Scan for the cell matching the given text and deliver its (x, y) coordinate at center. 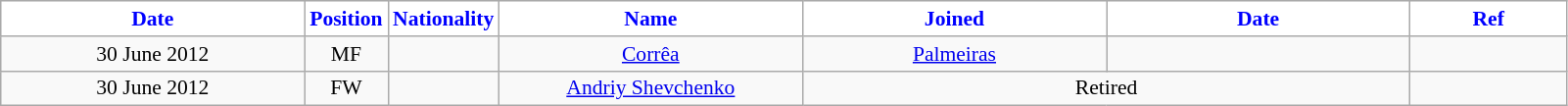
Corrêa (650, 54)
Joined (954, 19)
Position (347, 19)
Andriy Shevchenko (650, 88)
Palmeiras (954, 54)
Name (650, 19)
FW (347, 88)
Retired (1106, 88)
MF (347, 54)
Nationality (443, 19)
Ref (1489, 19)
